Return the (X, Y) coordinate for the center point of the cell that contains the specified text.  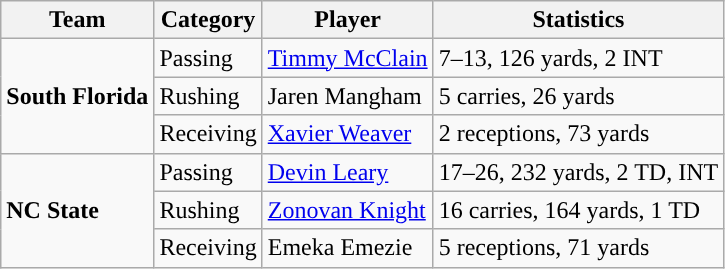
Player (348, 20)
Category (208, 20)
Xavier Weaver (348, 134)
Devin Leary (348, 172)
2 receptions, 73 yards (578, 134)
Zonovan Knight (348, 210)
NC State (78, 210)
16 carries, 164 yards, 1 TD (578, 210)
Jaren Mangham (348, 96)
Timmy McClain (348, 58)
Team (78, 20)
Emeka Emezie (348, 248)
17–26, 232 yards, 2 TD, INT (578, 172)
Statistics (578, 20)
5 carries, 26 yards (578, 96)
7–13, 126 yards, 2 INT (578, 58)
South Florida (78, 96)
5 receptions, 71 yards (578, 248)
